Determine the [X, Y] coordinate at the center of the cell enclosing the given text.  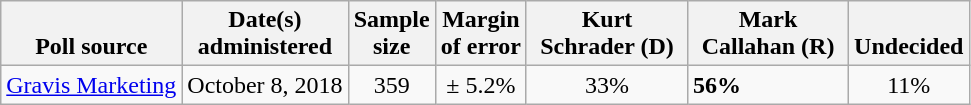
Undecided [909, 34]
KurtSchrader (D) [606, 34]
MarkCallahan (R) [768, 34]
October 8, 2018 [265, 85]
56% [768, 85]
11% [909, 85]
359 [392, 85]
Date(s)administered [265, 34]
± 5.2% [480, 85]
Poll source [92, 34]
33% [606, 85]
Samplesize [392, 34]
Marginof error [480, 34]
Gravis Marketing [92, 85]
